From the cell containing the given text, extract its center point as (x, y) coordinate. 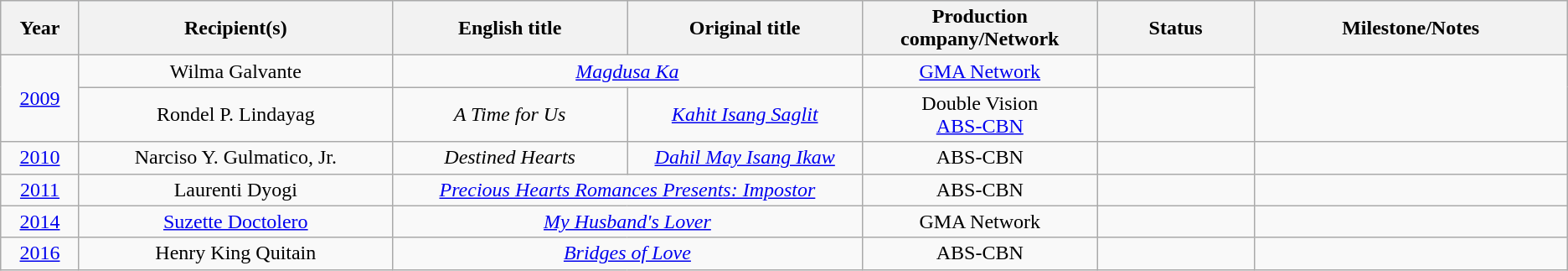
Henry King Quitain (235, 253)
Suzette Doctolero (235, 221)
My Husband's Lover (627, 221)
Dahil May Isang Ikaw (745, 158)
Wilma Galvante (235, 71)
Rondel P. Lindayag (235, 114)
Double VisionABS-CBN (980, 114)
Original title (745, 29)
Year (40, 29)
Kahit Isang Saglit (745, 114)
Laurenti Dyogi (235, 190)
A Time for Us (509, 114)
Milestone/Notes (1411, 29)
Precious Hearts Romances Presents: Impostor (627, 190)
Production company/Network (980, 29)
2010 (40, 158)
2011 (40, 190)
2016 (40, 253)
Narciso Y. Gulmatico, Jr. (235, 158)
Bridges of Love (627, 253)
2014 (40, 221)
English title (509, 29)
Destined Hearts (509, 158)
Recipient(s) (235, 29)
2009 (40, 99)
Status (1176, 29)
Magdusa Ka (627, 71)
